For the text-containing cell, return its midpoint in (x, y) coordinate format. 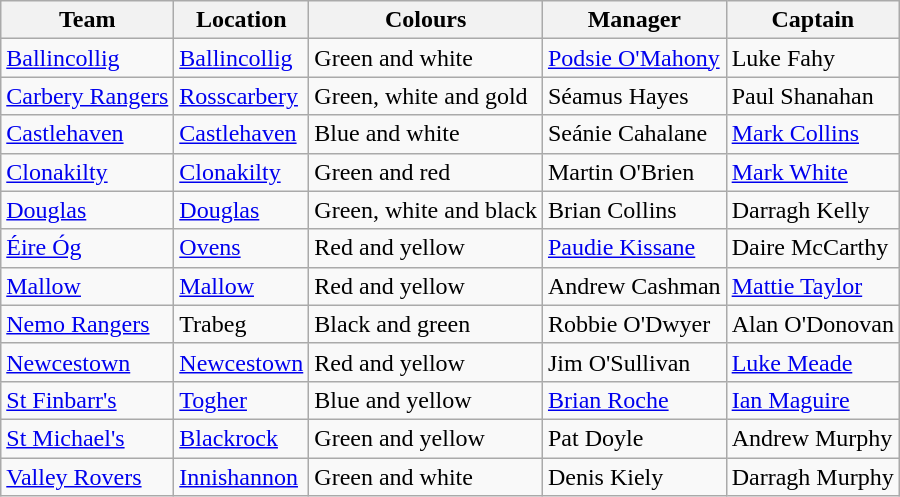
Luke Fahy (812, 58)
St Finbarr's (88, 400)
Blackrock (242, 438)
Mattie Taylor (812, 286)
Denis Kiely (634, 477)
Team (88, 20)
Darragh Murphy (812, 477)
Black and green (426, 324)
Valley Rovers (88, 477)
Manager (634, 20)
Ian Maguire (812, 400)
Paudie Kissane (634, 248)
Togher (242, 400)
Captain (812, 20)
Seánie Cahalane (634, 134)
Mark White (812, 172)
Robbie O'Dwyer (634, 324)
Jim O'Sullivan (634, 362)
Nemo Rangers (88, 324)
Brian Roche (634, 400)
Mark Collins (812, 134)
Trabeg (242, 324)
Brian Collins (634, 210)
Podsie O'Mahony (634, 58)
Andrew Murphy (812, 438)
Green and yellow (426, 438)
Alan O'Donovan (812, 324)
Carbery Rangers (88, 96)
Rosscarbery (242, 96)
Ovens (242, 248)
Blue and white (426, 134)
Green, white and gold (426, 96)
Green and red (426, 172)
Innishannon (242, 477)
Pat Doyle (634, 438)
Andrew Cashman (634, 286)
Blue and yellow (426, 400)
Daire McCarthy (812, 248)
Green, white and black (426, 210)
Séamus Hayes (634, 96)
Darragh Kelly (812, 210)
Location (242, 20)
Colours (426, 20)
Paul Shanahan (812, 96)
Luke Meade (812, 362)
St Michael's (88, 438)
Éire Óg (88, 248)
Martin O'Brien (634, 172)
